Return the (x, y) coordinate for the center point of the cell that contains the specified text.  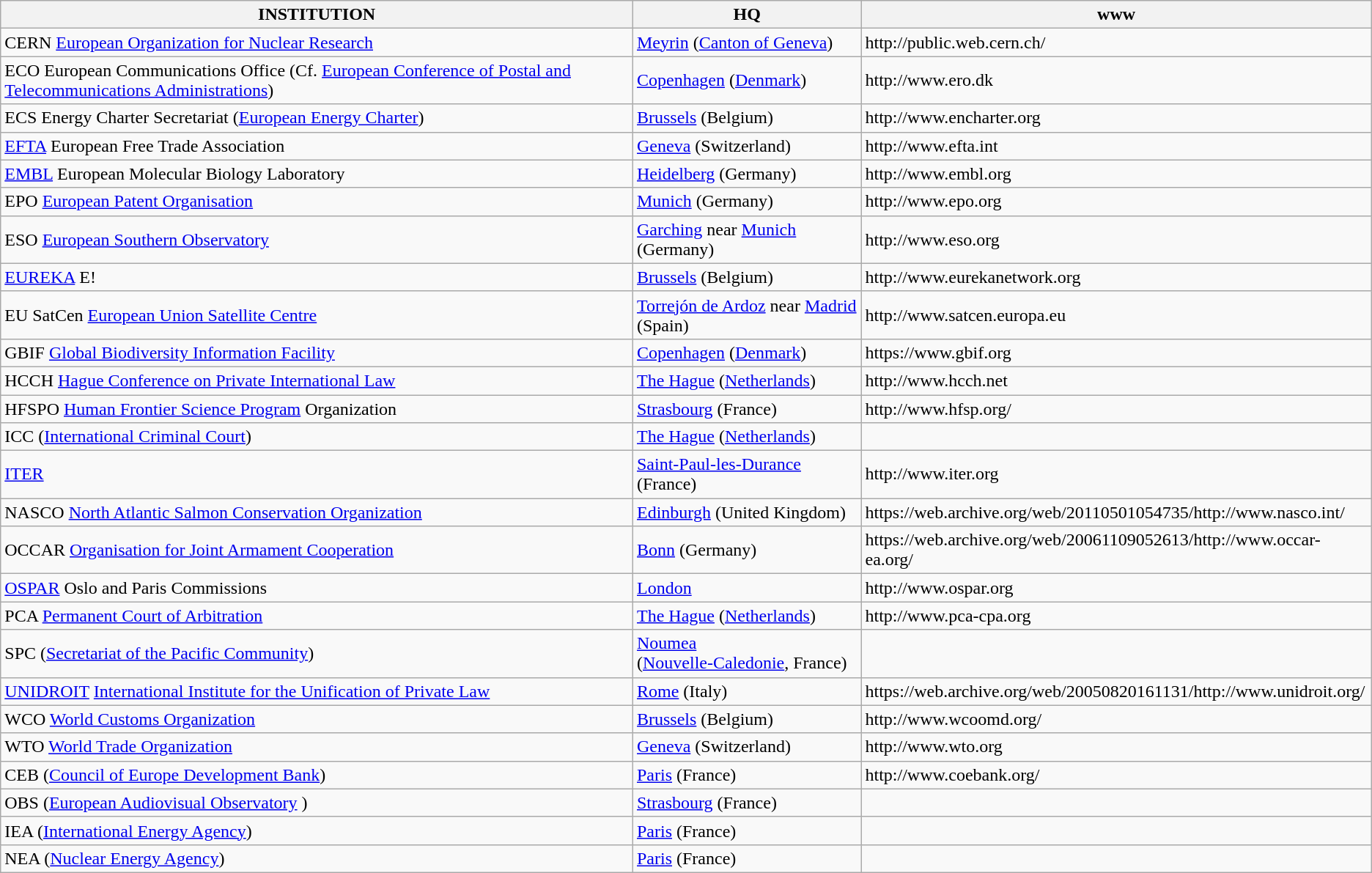
UNIDROIT International Institute for the Unification of Private Law (317, 691)
NEA (Nuclear Energy Agency) (317, 858)
www (1116, 15)
http://www.satcen.europa.eu (1116, 315)
ITER (317, 475)
WCO World Customs Organization (317, 719)
OSPAR Oslo and Paris Commissions (317, 588)
OBS (European Audiovisual Observatory ) (317, 803)
http://www.wcoomd.org/ (1116, 719)
http://www.epo.org (1116, 202)
INSTITUTION (317, 15)
HFSPO Human Frontier Science Program Organization (317, 408)
IEA (International Energy Agency) (317, 830)
CERN European Organization for Nuclear Research (317, 43)
http://www.pca-cpa.org (1116, 616)
http://www.wto.org (1116, 747)
EUREKA E! (317, 277)
EPO European Patent Organisation (317, 202)
CEB (Council of Europe Development Bank) (317, 775)
Noumea (Nouvelle-Caledonie, France) (746, 654)
HQ (746, 15)
HCCH Hague Conference on Private International Law (317, 380)
WTO World Trade Organization (317, 747)
Torrejón de Ardoz near Madrid (Spain) (746, 315)
Rome (Italy) (746, 691)
ECO European Communications Office (Cf. European Conference of Postal and Telecommunications Administrations) (317, 81)
http://www.coebank.org/ (1116, 775)
Garching near Munich (Germany) (746, 239)
https://web.archive.org/web/20061109052613/http://www.occar-ea.org/ (1116, 550)
Munich (Germany) (746, 202)
EMBL European Molecular Biology Laboratory (317, 174)
ESO European Southern Observatory (317, 239)
http://www.iter.org (1116, 475)
London (746, 588)
Saint-Paul-les-Durance (France) (746, 475)
http://www.ospar.org (1116, 588)
PCA Permanent Court of Arbitration (317, 616)
Edinburgh (United Kingdom) (746, 512)
Bonn (Germany) (746, 550)
GBIF Global Biodiversity Information Facility (317, 353)
http://public.web.cern.ch/ (1116, 43)
http://www.eso.org (1116, 239)
http://www.hcch.net (1116, 380)
ECS Energy Charter Secretariat (European Energy Charter) (317, 118)
NASCO North Atlantic Salmon Conservation Organization (317, 512)
Meyrin (Canton of Geneva) (746, 43)
https://web.archive.org/web/20050820161131/http://www.unidroit.org/ (1116, 691)
http://www.embl.org (1116, 174)
OCCAR Organisation for Joint Armament Cooperation (317, 550)
EFTA European Free Trade Association (317, 146)
http://www.encharter.org (1116, 118)
https://web.archive.org/web/20110501054735/http://www.nasco.int/ (1116, 512)
http://www.hfsp.org/ (1116, 408)
Heidelberg (Germany) (746, 174)
ICC (International Criminal Court) (317, 437)
http://www.efta.int (1116, 146)
SPC (Secretariat of the Pacific Community) (317, 654)
EU SatCen European Union Satellite Centre (317, 315)
http://www.ero.dk (1116, 81)
http://www.eurekanetwork.org (1116, 277)
https://www.gbif.org (1116, 353)
